Determine the (x, y) coordinate at the center of the cell enclosing the given text.  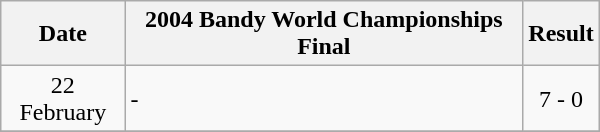
7 - 0 (561, 98)
22 February (63, 98)
- (324, 98)
Date (63, 34)
Result (561, 34)
2004 Bandy World Championships Final (324, 34)
